Output the (X, Y) coordinate of the center of the cell containing the given text.  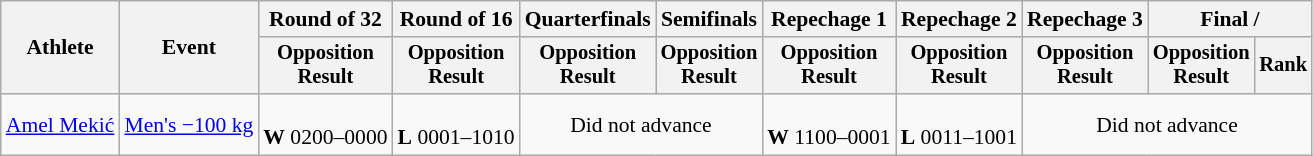
Men's −100 kg (188, 124)
W 1100–0001 (828, 124)
Amel Mekić (60, 124)
L 0001–1010 (456, 124)
Semifinals (710, 19)
Athlete (60, 48)
Round of 16 (456, 19)
Round of 32 (325, 19)
Event (188, 48)
Final / (1230, 19)
Repechage 1 (828, 19)
Repechage 3 (1085, 19)
Rank (1283, 66)
W 0200–0000 (325, 124)
Repechage 2 (959, 19)
L 0011–1001 (959, 124)
Quarterfinals (588, 19)
